Output the (X, Y) coordinate of the center of the cell containing the given text.  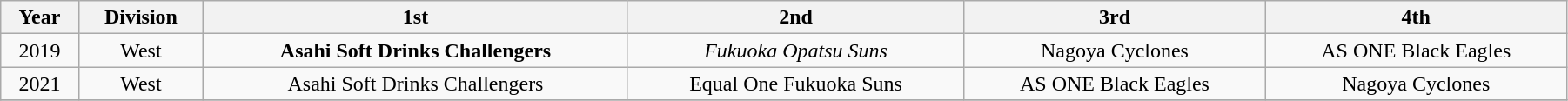
2nd (795, 17)
3rd (1115, 17)
Year (40, 17)
4th (1416, 17)
2019 (40, 50)
Fukuoka Opatsu Suns (795, 50)
2021 (40, 84)
1st (416, 17)
Division (141, 17)
Equal One Fukuoka Suns (795, 84)
